Find where the given text appears and provide that cell's center as (X, Y) coordinate. 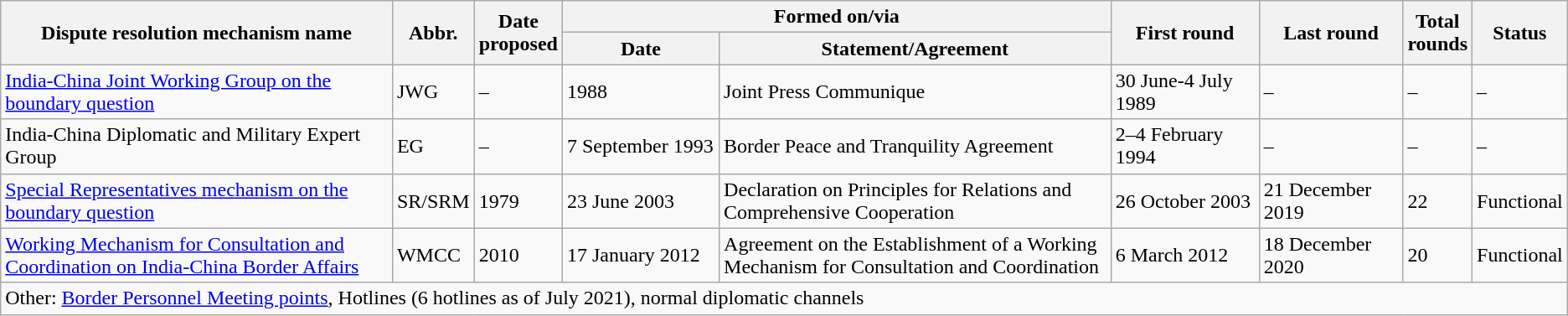
Border Peace and Tranquility Agreement (916, 146)
Other: Border Personnel Meeting points, Hotlines (6 hotlines as of July 2021), normal diplomatic channels (784, 298)
1988 (640, 92)
Last round (1331, 33)
Statement/Agreement (916, 49)
1979 (518, 201)
2010 (518, 255)
WMCC (433, 255)
Special Representatives mechanism on the boundary question (197, 201)
6 March 2012 (1184, 255)
JWG (433, 92)
EG (433, 146)
Dispute resolution mechanism name (197, 33)
Date (640, 49)
India-China Joint Working Group on the boundary question (197, 92)
Agreement on the Establishment of a Working Mechanism for Consultation and Coordination (916, 255)
20 (1437, 255)
17 January 2012 (640, 255)
7 September 1993 (640, 146)
SR/SRM (433, 201)
Totalrounds (1437, 33)
India-China Diplomatic and Military Expert Group (197, 146)
30 June-4 July 1989 (1184, 92)
Formed on/via (836, 17)
2–4 February 1994 (1184, 146)
18 December 2020 (1331, 255)
Declaration on Principles for Relations and Comprehensive Cooperation (916, 201)
21 December 2019 (1331, 201)
Dateproposed (518, 33)
23 June 2003 (640, 201)
Joint Press Communique (916, 92)
22 (1437, 201)
Working Mechanism for Consultation and Coordination on India-China Border Affairs (197, 255)
26 October 2003 (1184, 201)
First round (1184, 33)
Abbr. (433, 33)
Status (1520, 33)
